Pinpoint the cell where the given text exists, returning its (x, y) midpoint coordinate. 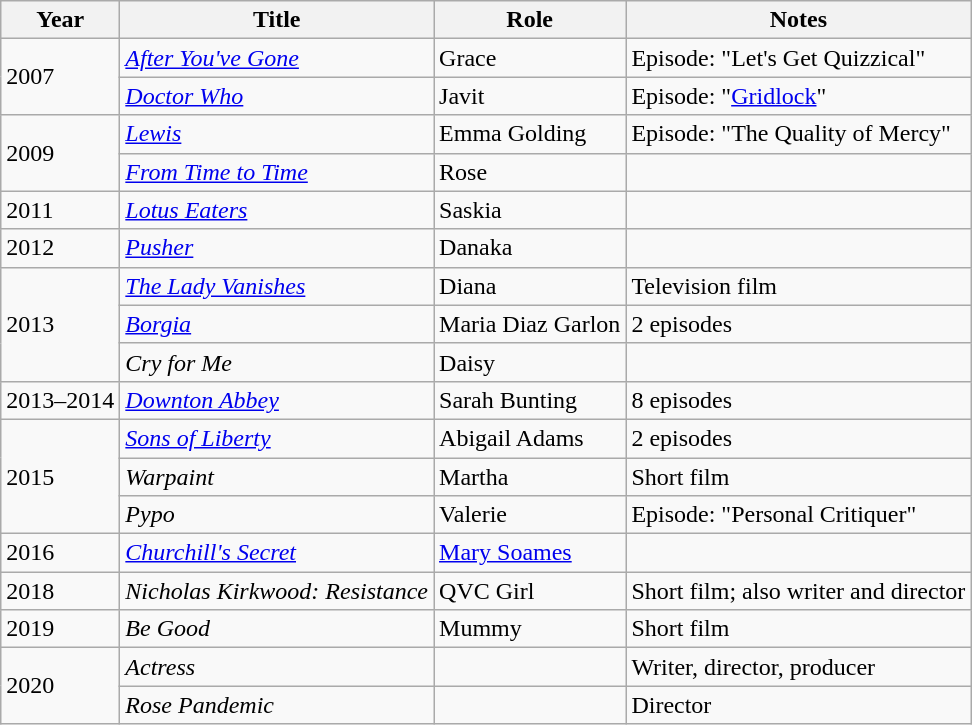
Grace (530, 58)
Lotus Eaters (277, 210)
2019 (60, 629)
2011 (60, 210)
Javit (530, 96)
Sons of Liberty (277, 438)
Year (60, 20)
Nicholas Kirkwood: Resistance (277, 591)
Pusher (277, 248)
Saskia (530, 210)
Pypo (277, 515)
Episode: "Gridlock" (798, 96)
Borgia (277, 324)
2015 (60, 476)
2016 (60, 553)
Television film (798, 286)
Doctor Who (277, 96)
2009 (60, 153)
Role (530, 20)
Actress (277, 667)
Cry for Me (277, 362)
Notes (798, 20)
2013–2014 (60, 400)
Rose (530, 172)
2012 (60, 248)
2018 (60, 591)
2007 (60, 77)
2013 (60, 324)
From Time to Time (277, 172)
Diana (530, 286)
Director (798, 705)
Episode: "The Quality of Mercy" (798, 134)
Abigail Adams (530, 438)
Title (277, 20)
Valerie (530, 515)
Emma Golding (530, 134)
Downton Abbey (277, 400)
Sarah Bunting (530, 400)
Martha (530, 477)
8 episodes (798, 400)
Mary Soames (530, 553)
Episode: "Personal Critiquer" (798, 515)
Rose Pandemic (277, 705)
Warpaint (277, 477)
QVC Girl (530, 591)
Maria Diaz Garlon (530, 324)
Daisy (530, 362)
After You've Gone (277, 58)
Writer, director, producer (798, 667)
2020 (60, 686)
Lewis (277, 134)
Episode: "Let's Get Quizzical" (798, 58)
The Lady Vanishes (277, 286)
Danaka (530, 248)
Mummy (530, 629)
Short film; also writer and director (798, 591)
Churchill's Secret (277, 553)
Be Good (277, 629)
